Determine the (X, Y) coordinate at the center of the cell enclosing the given text.  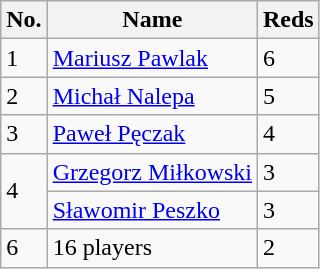
Reds (289, 20)
Sławomir Peszko (152, 210)
16 players (152, 248)
Mariusz Pawlak (152, 58)
Paweł Pęczak (152, 134)
Grzegorz Miłkowski (152, 172)
5 (289, 96)
No. (24, 20)
Name (152, 20)
1 (24, 58)
Michał Nalepa (152, 96)
